Find where the given text appears and provide that cell's center as (x, y) coordinate. 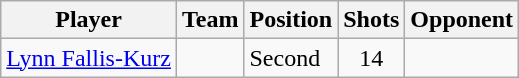
Lynn Fallis-Kurz (89, 58)
Team (210, 20)
Shots (372, 20)
Second (291, 58)
Opponent (462, 20)
Player (89, 20)
14 (372, 58)
Position (291, 20)
